Pinpoint the cell where the given text exists, returning its (x, y) midpoint coordinate. 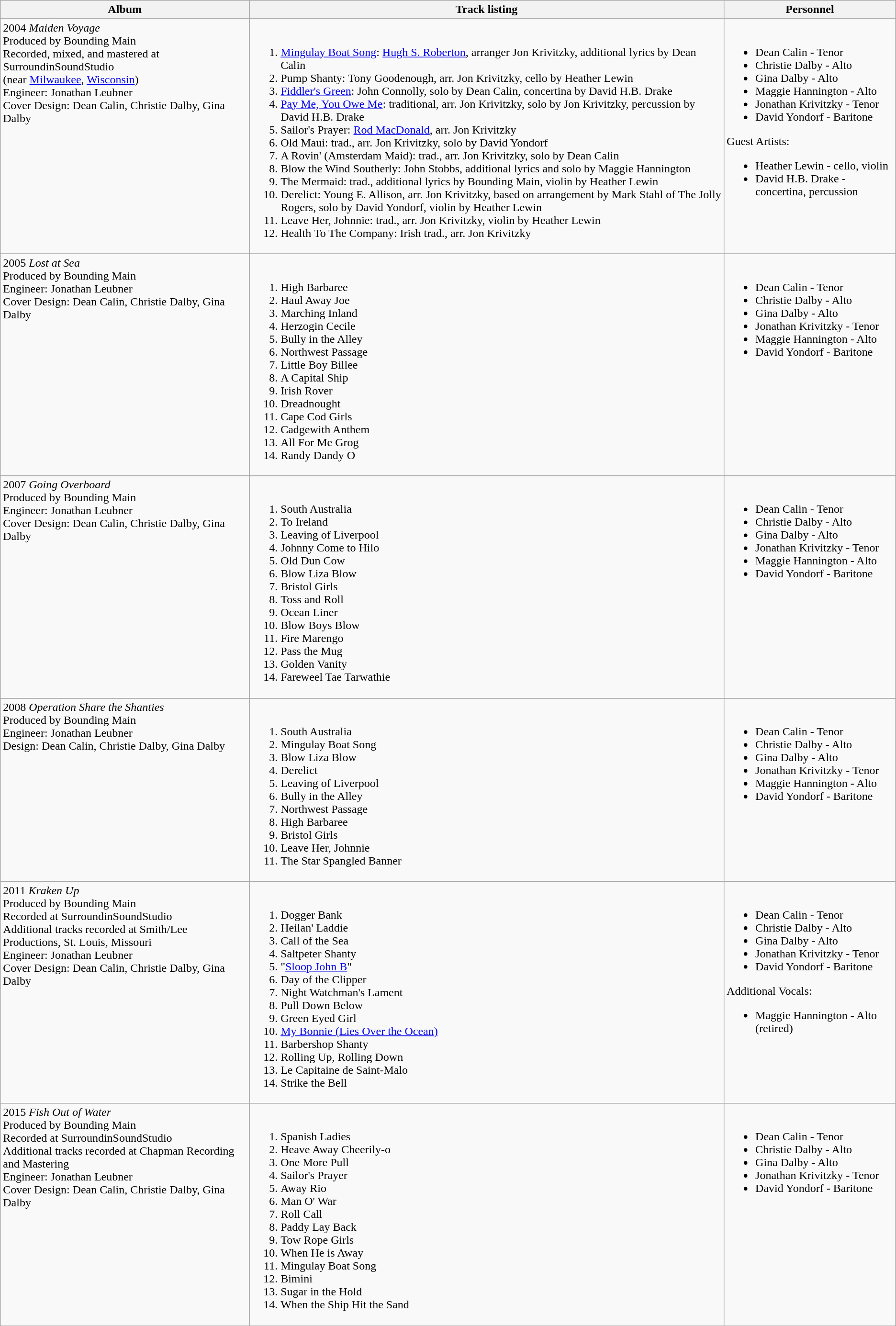
Personnel (810, 10)
Dean Calin - TenorChristie Dalby - AltoGina Dalby - AltoJonathan Krivitzky - TenorDavid Yondorf - Baritone (810, 1214)
2007 Going OverboardProduced by Bounding MainEngineer: Jonathan LeubnerCover Design: Dean Calin, Christie Dalby, Gina Dalby (125, 587)
Album (125, 10)
2005 Lost at SeaProduced by Bounding MainEngineer: Jonathan LeubnerCover Design: Dean Calin, Christie Dalby, Gina Dalby (125, 365)
Track listing (487, 10)
2008 Operation Share the ShantiesProduced by Bounding MainEngineer: Jonathan LeubnerDesign: Dean Calin, Christie Dalby, Gina Dalby (125, 790)
